Scan for the cell matching the given text and deliver its (X, Y) coordinate at center. 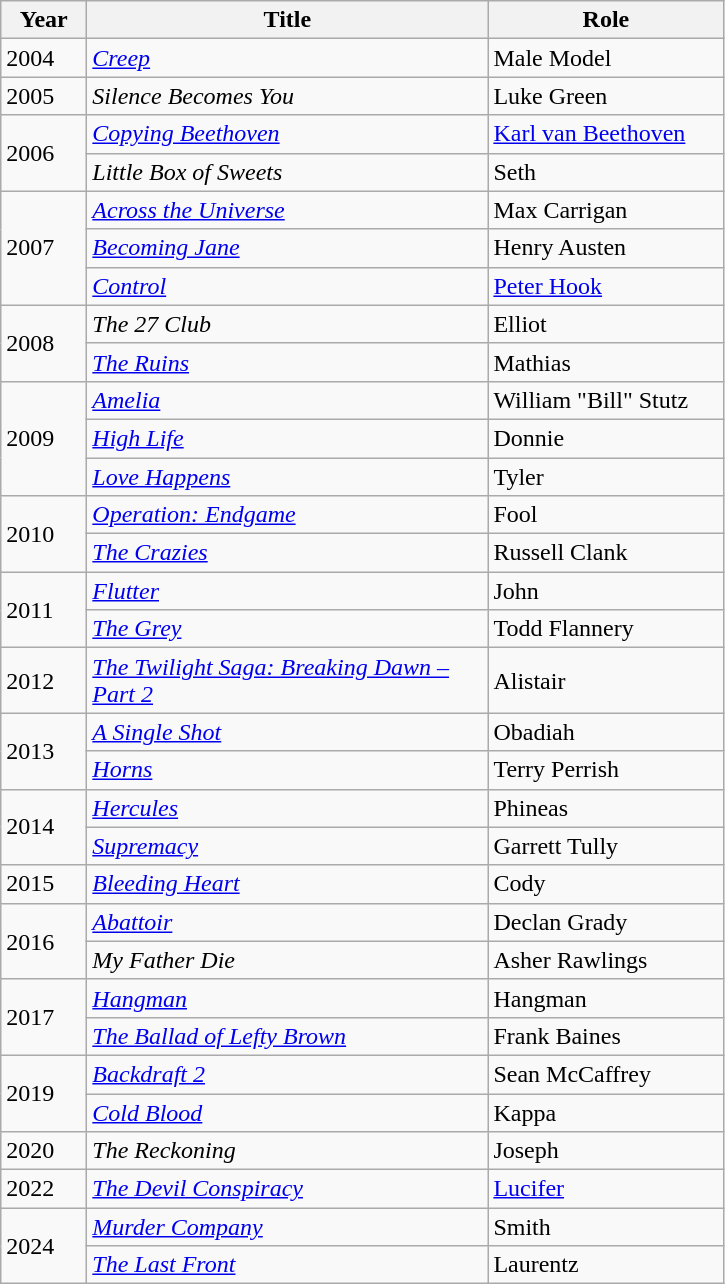
2024 (44, 1246)
Laurentz (606, 1265)
2007 (44, 248)
Silence Becomes You (288, 96)
Becoming Jane (288, 248)
2004 (44, 58)
The Devil Conspiracy (288, 1189)
Lucifer (606, 1189)
The Ruins (288, 362)
Mathias (606, 362)
Amelia (288, 400)
Peter Hook (606, 286)
My Father Die (288, 960)
Little Box of Sweets (288, 172)
Phineas (606, 808)
2011 (44, 610)
John (606, 591)
Karl van Beethoven (606, 134)
Control (288, 286)
Tyler (606, 477)
A Single Shot (288, 732)
2008 (44, 343)
Love Happens (288, 477)
Donnie (606, 438)
Backdraft 2 (288, 1074)
Cold Blood (288, 1113)
The Ballad of Lefty Brown (288, 1036)
Todd Flannery (606, 629)
2016 (44, 941)
2005 (44, 96)
Hercules (288, 808)
Henry Austen (606, 248)
Alistair (606, 680)
Title (288, 20)
2010 (44, 534)
The Reckoning (288, 1151)
Joseph (606, 1151)
Asher Rawlings (606, 960)
Frank Baines (606, 1036)
Murder Company (288, 1227)
Male Model (606, 58)
Horns (288, 770)
Garrett Tully (606, 846)
Bleeding Heart (288, 884)
Elliot (606, 324)
The Last Front (288, 1265)
2019 (44, 1093)
Sean McCaffrey (606, 1074)
2009 (44, 438)
Seth (606, 172)
Luke Green (606, 96)
Role (606, 20)
Across the Universe (288, 210)
The Grey (288, 629)
Year (44, 20)
William "Bill" Stutz (606, 400)
2017 (44, 1017)
Operation: Endgame (288, 515)
2020 (44, 1151)
The Crazies (288, 553)
Fool (606, 515)
The Twilight Saga: Breaking Dawn – Part 2 (288, 680)
2012 (44, 680)
Supremacy (288, 846)
Flutter (288, 591)
Cody (606, 884)
Smith (606, 1227)
High Life (288, 438)
Russell Clank (606, 553)
2014 (44, 827)
Abattoir (288, 922)
2022 (44, 1189)
2006 (44, 153)
Copying Beethoven (288, 134)
2013 (44, 751)
Kappa (606, 1113)
Declan Grady (606, 922)
2015 (44, 884)
Creep (288, 58)
Obadiah (606, 732)
Terry Perrish (606, 770)
Max Carrigan (606, 210)
The 27 Club (288, 324)
